Provide the [x, y] coordinate of the cell's center where the given text is located.  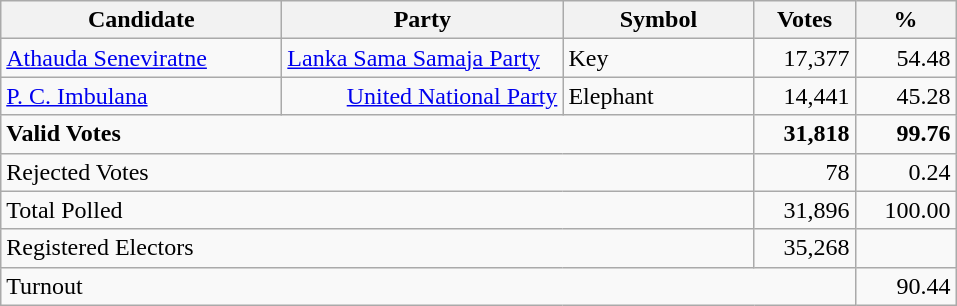
Lanka Sama Samaja Party [422, 58]
United National Party [422, 96]
Elephant [658, 96]
17,377 [804, 58]
54.48 [906, 58]
Party [422, 20]
0.24 [906, 172]
Athauda Seneviratne [142, 58]
45.28 [906, 96]
Total Polled [378, 210]
Symbol [658, 20]
35,268 [804, 248]
99.76 [906, 134]
14,441 [804, 96]
% [906, 20]
78 [804, 172]
Valid Votes [378, 134]
90.44 [906, 286]
100.00 [906, 210]
Votes [804, 20]
31,896 [804, 210]
Registered Electors [378, 248]
31,818 [804, 134]
Key [658, 58]
Candidate [142, 20]
P. C. Imbulana [142, 96]
Rejected Votes [378, 172]
Turnout [428, 286]
